Provide the (x, y) coordinate of the cell's center where the given text is located.  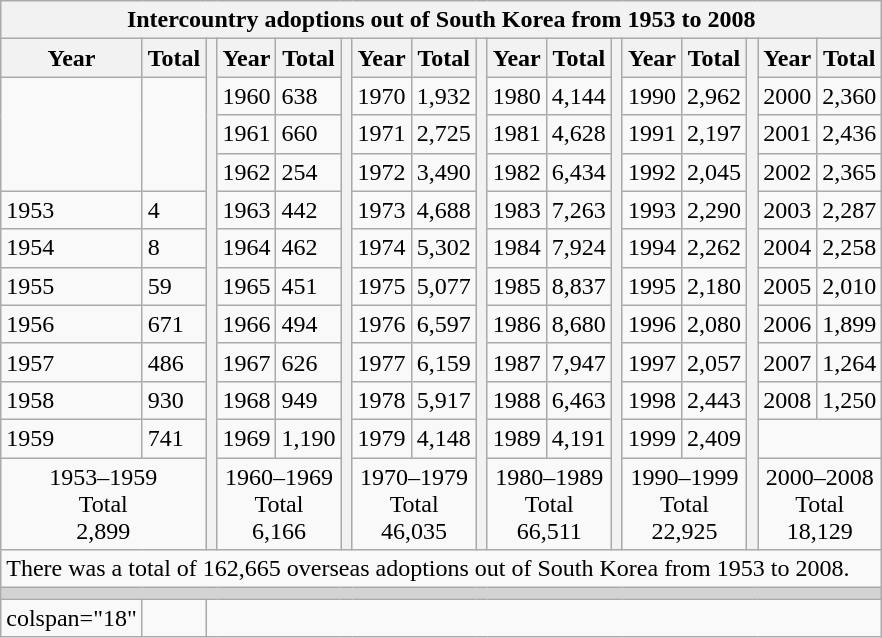
1,899 (850, 324)
7,924 (578, 248)
638 (308, 96)
1986 (516, 324)
6,434 (578, 172)
1990 (652, 96)
1957 (72, 362)
1967 (246, 362)
3,490 (444, 172)
4,148 (444, 438)
254 (308, 172)
8,680 (578, 324)
1960 (246, 96)
1980 (516, 96)
1979 (382, 438)
1992 (652, 172)
1970 (382, 96)
2,365 (850, 172)
930 (174, 400)
2,057 (714, 362)
442 (308, 210)
1978 (382, 400)
1996 (652, 324)
1981 (516, 134)
494 (308, 324)
1998 (652, 400)
1964 (246, 248)
1968 (246, 400)
colspan="18" (72, 618)
1984 (516, 248)
1970–1979Total46,035 (414, 504)
4,144 (578, 96)
671 (174, 324)
1976 (382, 324)
2,725 (444, 134)
4,688 (444, 210)
949 (308, 400)
8 (174, 248)
1975 (382, 286)
There was a total of 162,665 overseas adoptions out of South Korea from 1953 to 2008. (442, 569)
7,263 (578, 210)
1980–1989Total66,511 (549, 504)
Intercountry adoptions out of South Korea from 1953 to 2008 (442, 20)
1953 (72, 210)
1969 (246, 438)
1994 (652, 248)
2,197 (714, 134)
5,917 (444, 400)
2,443 (714, 400)
2008 (788, 400)
1972 (382, 172)
451 (308, 286)
486 (174, 362)
2,962 (714, 96)
1963 (246, 210)
1973 (382, 210)
2,262 (714, 248)
626 (308, 362)
2,436 (850, 134)
2000 (788, 96)
2,409 (714, 438)
4 (174, 210)
1977 (382, 362)
5,302 (444, 248)
1966 (246, 324)
1990–1999Total22,925 (684, 504)
2004 (788, 248)
1954 (72, 248)
2000–2008Total18,129 (820, 504)
1987 (516, 362)
1974 (382, 248)
1989 (516, 438)
1999 (652, 438)
2003 (788, 210)
1997 (652, 362)
59 (174, 286)
7,947 (578, 362)
2002 (788, 172)
2,258 (850, 248)
2,180 (714, 286)
2005 (788, 286)
1995 (652, 286)
1962 (246, 172)
2,287 (850, 210)
4,628 (578, 134)
2001 (788, 134)
1961 (246, 134)
8,837 (578, 286)
1,190 (308, 438)
1983 (516, 210)
1965 (246, 286)
1993 (652, 210)
741 (174, 438)
2,010 (850, 286)
2,290 (714, 210)
1985 (516, 286)
4,191 (578, 438)
2,080 (714, 324)
1956 (72, 324)
1982 (516, 172)
1991 (652, 134)
1,250 (850, 400)
1955 (72, 286)
1953–1959Total2,899 (104, 504)
6,597 (444, 324)
1958 (72, 400)
2006 (788, 324)
660 (308, 134)
1959 (72, 438)
6,159 (444, 362)
1960–1969Total6,166 (279, 504)
1,932 (444, 96)
1988 (516, 400)
2007 (788, 362)
1,264 (850, 362)
2,360 (850, 96)
5,077 (444, 286)
1971 (382, 134)
462 (308, 248)
2,045 (714, 172)
6,463 (578, 400)
